Capture the cell that displays the provided text and extract its (X, Y) central coordinate. 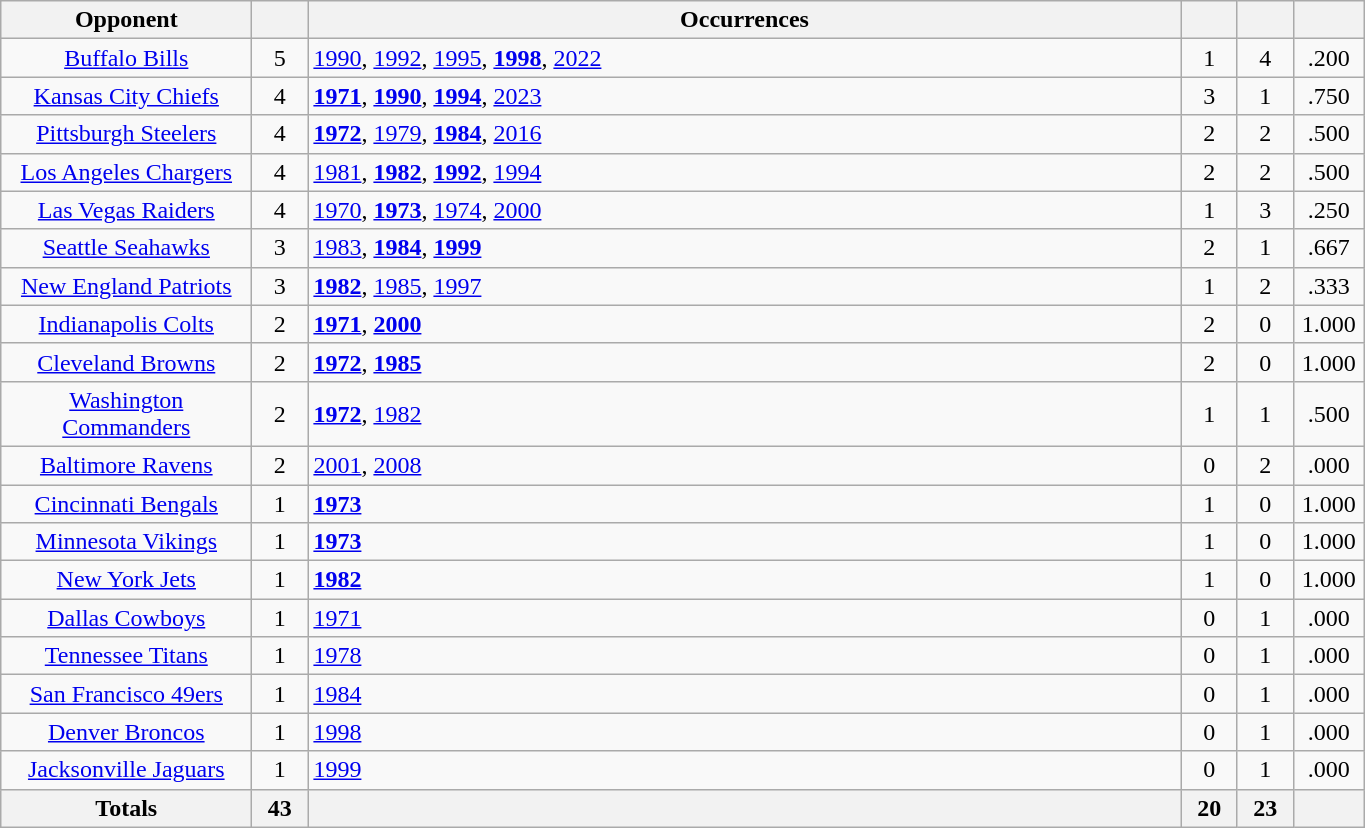
Tennessee Titans (126, 656)
Opponent (126, 20)
1972, 1979, 1984, 2016 (744, 134)
Baltimore Ravens (126, 465)
.333 (1328, 286)
.667 (1328, 248)
Pittsburgh Steelers (126, 134)
Buffalo Bills (126, 58)
1972, 1985 (744, 362)
Kansas City Chiefs (126, 96)
1982 (744, 580)
1970, 1973, 1974, 2000 (744, 210)
1990, 1992, 1995, 1998, 2022 (744, 58)
.200 (1328, 58)
San Francisco 49ers (126, 694)
1984 (744, 694)
Los Angeles Chargers (126, 172)
1983, 1984, 1999 (744, 248)
1971, 1990, 1994, 2023 (744, 96)
1982, 1985, 1997 (744, 286)
Las Vegas Raiders (126, 210)
Cleveland Browns (126, 362)
Indianapolis Colts (126, 324)
Cincinnati Bengals (126, 503)
1999 (744, 770)
Minnesota Vikings (126, 542)
Seattle Seahawks (126, 248)
Dallas Cowboys (126, 618)
5 (280, 58)
Denver Broncos (126, 732)
.250 (1328, 210)
1981, 1982, 1992, 1994 (744, 172)
Jacksonville Jaguars (126, 770)
1971, 2000 (744, 324)
Washington Commanders (126, 414)
1971 (744, 618)
Totals (126, 808)
23 (1265, 808)
20 (1209, 808)
1972, 1982 (744, 414)
Occurrences (744, 20)
.750 (1328, 96)
1998 (744, 732)
43 (280, 808)
1978 (744, 656)
New England Patriots (126, 286)
New York Jets (126, 580)
2001, 2008 (744, 465)
